Capture the cell that displays the provided text and extract its (x, y) central coordinate. 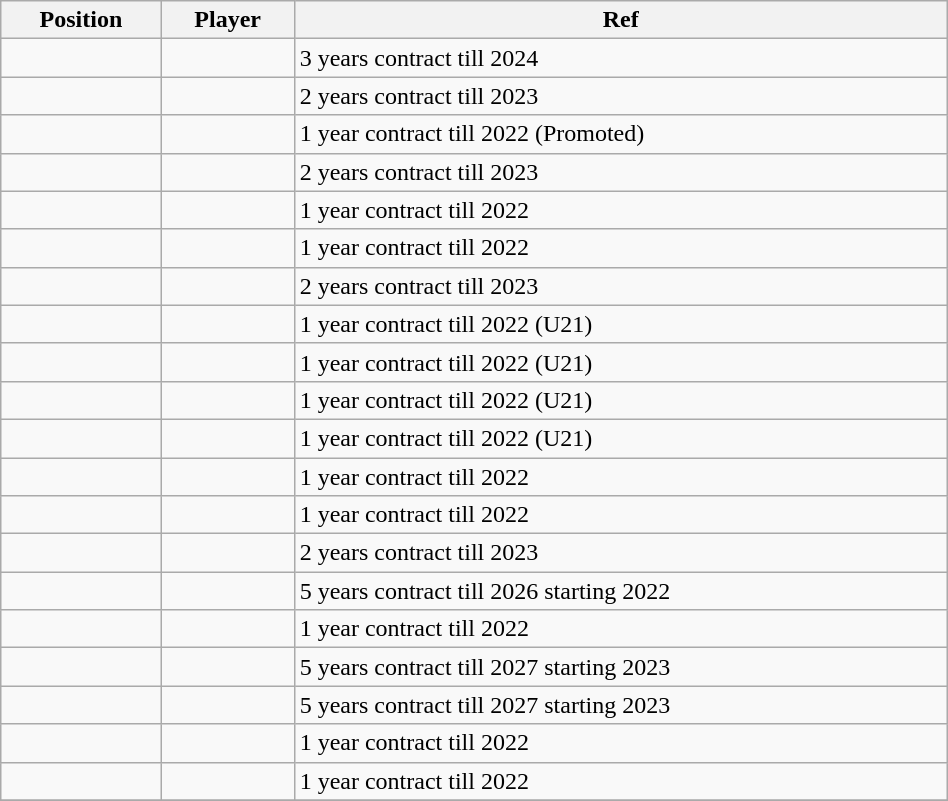
5 years contract till 2026 starting 2022 (620, 591)
Player (228, 20)
3 years contract till 2024 (620, 58)
Ref (620, 20)
1 year contract till 2022 (Promoted) (620, 134)
Position (81, 20)
